Output the (x, y) coordinate of the center of the cell containing the given text.  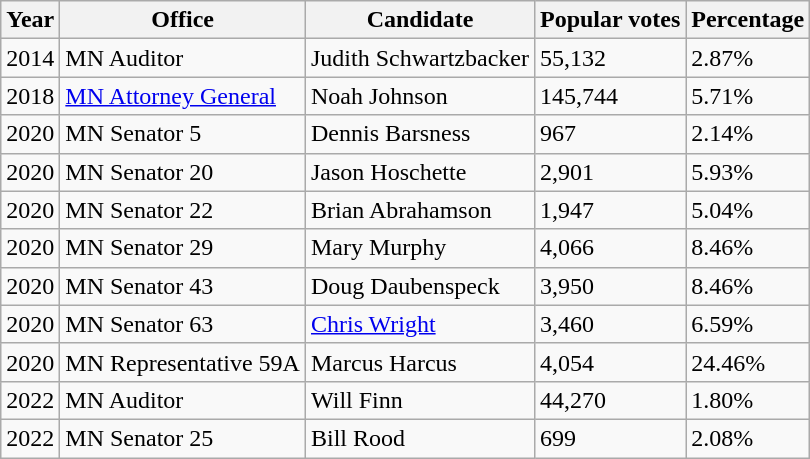
Candidate (420, 20)
MN Senator 43 (183, 286)
4,066 (610, 248)
Will Finn (420, 400)
967 (610, 134)
MN Senator 63 (183, 324)
6.59% (748, 324)
55,132 (610, 58)
1.80% (748, 400)
4,054 (610, 362)
Office (183, 20)
5.93% (748, 172)
Judith Schwartzbacker (420, 58)
Marcus Harcus (420, 362)
Chris Wright (420, 324)
Bill Rood (420, 438)
Percentage (748, 20)
2018 (30, 96)
Dennis Barsness (420, 134)
2.08% (748, 438)
Year (30, 20)
5.04% (748, 210)
MN Senator 25 (183, 438)
Noah Johnson (420, 96)
44,270 (610, 400)
MN Attorney General (183, 96)
MN Senator 5 (183, 134)
699 (610, 438)
2014 (30, 58)
3,950 (610, 286)
1,947 (610, 210)
Jason Hoschette (420, 172)
MN Senator 22 (183, 210)
MN Representative 59A (183, 362)
Mary Murphy (420, 248)
MN Senator 20 (183, 172)
3,460 (610, 324)
Popular votes (610, 20)
2.14% (748, 134)
5.71% (748, 96)
Doug Daubenspeck (420, 286)
145,744 (610, 96)
2.87% (748, 58)
2,901 (610, 172)
Brian Abrahamson (420, 210)
MN Senator 29 (183, 248)
24.46% (748, 362)
